Find where the given text appears and provide that cell's center as [X, Y] coordinate. 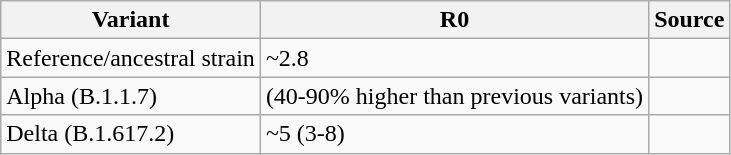
Reference/ancestral strain [131, 58]
Variant [131, 20]
~5 (3-8) [454, 134]
Alpha (B.1.1.7) [131, 96]
(40-90% higher than previous variants) [454, 96]
~2.8 [454, 58]
Source [690, 20]
Delta (B.1.617.2) [131, 134]
R0 [454, 20]
